Capture the cell that displays the provided text and extract its [x, y] central coordinate. 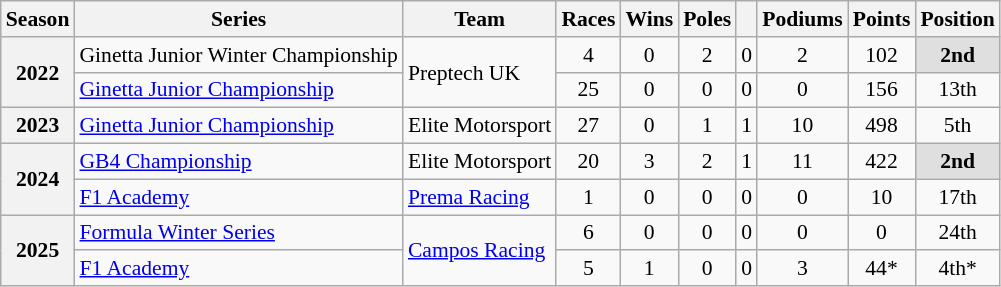
156 [882, 90]
25 [588, 90]
27 [588, 126]
422 [882, 162]
Formula Winter Series [238, 233]
Season [38, 19]
Ginetta Junior Winter Championship [238, 55]
Team [480, 19]
2022 [38, 72]
4th* [957, 269]
Series [238, 19]
11 [802, 162]
Campos Racing [480, 250]
5th [957, 126]
Preptech UK [480, 72]
Prema Racing [480, 197]
Poles [707, 19]
5 [588, 269]
Races [588, 19]
GB4 Championship [238, 162]
6 [588, 233]
20 [588, 162]
4 [588, 55]
17th [957, 197]
13th [957, 90]
44* [882, 269]
2024 [38, 180]
24th [957, 233]
2025 [38, 250]
2023 [38, 126]
Wins [649, 19]
Podiums [802, 19]
Points [882, 19]
102 [882, 55]
498 [882, 126]
Position [957, 19]
